Pinpoint the cell where the given text exists, returning its (x, y) midpoint coordinate. 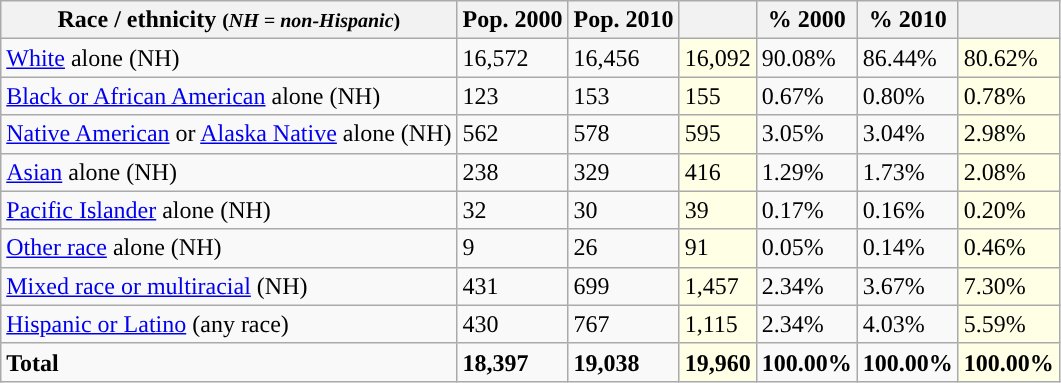
32 (512, 210)
431 (512, 286)
7.30% (1008, 286)
Asian alone (NH) (229, 172)
80.62% (1008, 58)
0.46% (1008, 248)
4.03% (908, 324)
91 (718, 248)
155 (718, 96)
90.08% (806, 58)
Pop. 2000 (512, 20)
Black or African American alone (NH) (229, 96)
9 (512, 248)
0.67% (806, 96)
0.17% (806, 210)
1,457 (718, 286)
% 2010 (908, 20)
0.05% (806, 248)
0.80% (908, 96)
3.05% (806, 134)
3.67% (908, 286)
16,572 (512, 58)
30 (624, 210)
562 (512, 134)
2.08% (1008, 172)
Total (229, 362)
16,456 (624, 58)
Race / ethnicity (NH = non-Hispanic) (229, 20)
0.16% (908, 210)
123 (512, 96)
430 (512, 324)
86.44% (908, 58)
0.14% (908, 248)
19,960 (718, 362)
238 (512, 172)
0.20% (1008, 210)
39 (718, 210)
Native American or Alaska Native alone (NH) (229, 134)
767 (624, 324)
26 (624, 248)
Pop. 2010 (624, 20)
1,115 (718, 324)
1.73% (908, 172)
0.78% (1008, 96)
416 (718, 172)
Other race alone (NH) (229, 248)
578 (624, 134)
3.04% (908, 134)
329 (624, 172)
White alone (NH) (229, 58)
1.29% (806, 172)
Pacific Islander alone (NH) (229, 210)
5.59% (1008, 324)
18,397 (512, 362)
699 (624, 286)
595 (718, 134)
Mixed race or multiracial (NH) (229, 286)
% 2000 (806, 20)
153 (624, 96)
16,092 (718, 58)
19,038 (624, 362)
Hispanic or Latino (any race) (229, 324)
2.98% (1008, 134)
